Capture the cell that displays the provided text and extract its [x, y] central coordinate. 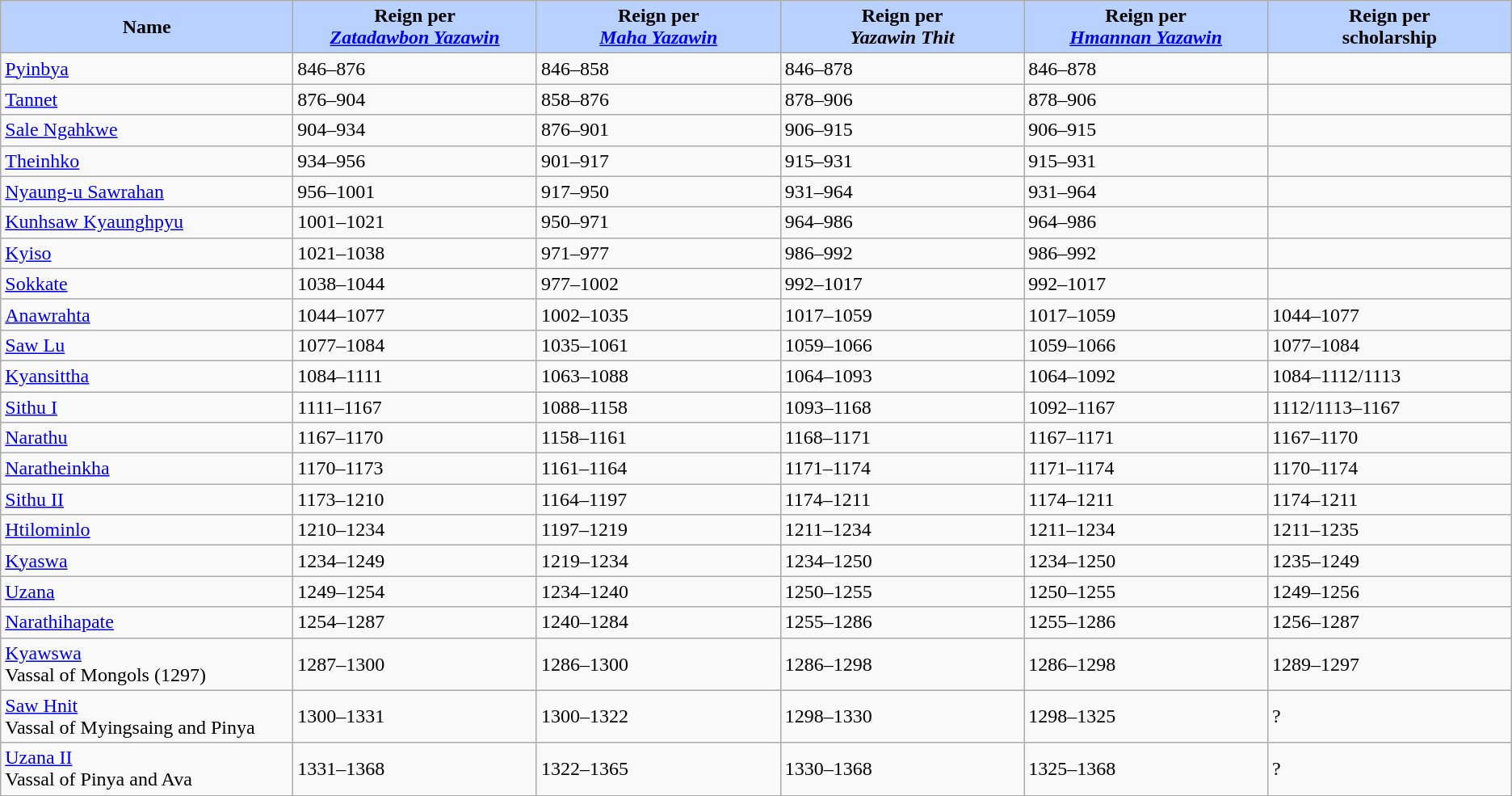
846–876 [415, 69]
1167–1171 [1146, 438]
1161–1164 [658, 469]
Theinhko [147, 161]
1173–1210 [415, 499]
1331–1368 [415, 769]
1254–1287 [415, 622]
846–858 [658, 69]
876–901 [658, 130]
858–876 [658, 99]
1210–1234 [415, 530]
1064–1093 [902, 376]
1240–1284 [658, 622]
1298–1330 [902, 716]
1021–1038 [415, 253]
1158–1161 [658, 438]
Tannet [147, 99]
Kyiso [147, 253]
934–956 [415, 161]
Narathu [147, 438]
Reign perscholarship [1390, 27]
1084–1112/1113 [1390, 376]
1234–1249 [415, 561]
Saw Hnit Vassal of Myingsaing and Pinya [147, 716]
1234–1240 [658, 592]
1300–1331 [415, 716]
Kyansittha [147, 376]
1035–1061 [658, 345]
1038–1044 [415, 284]
971–977 [658, 253]
Sithu I [147, 406]
977–1002 [658, 284]
Kyawswa Vassal of Mongols (1297) [147, 664]
901–917 [658, 161]
Narathihapate [147, 622]
1289–1297 [1390, 664]
Kunhsaw Kyaunghpyu [147, 222]
Reign perYazawin Thit [902, 27]
Reign perZatadawbon Yazawin [415, 27]
956–1001 [415, 192]
876–904 [415, 99]
1170–1174 [1390, 469]
1287–1300 [415, 664]
Anawrahta [147, 314]
1249–1254 [415, 592]
1298–1325 [1146, 716]
Sale Ngahkwe [147, 130]
Kyaswa [147, 561]
1197–1219 [658, 530]
1235–1249 [1390, 561]
1286–1300 [658, 664]
904–934 [415, 130]
1093–1168 [902, 406]
Sithu II [147, 499]
917–950 [658, 192]
Htilominlo [147, 530]
1211–1235 [1390, 530]
1170–1173 [415, 469]
1084–1111 [415, 376]
950–971 [658, 222]
Name [147, 27]
1112/1113–1167 [1390, 406]
1330–1368 [902, 769]
1002–1035 [658, 314]
1001–1021 [415, 222]
Sokkate [147, 284]
Reign perMaha Yazawin [658, 27]
Pyinbya [147, 69]
1063–1088 [658, 376]
1219–1234 [658, 561]
1092–1167 [1146, 406]
1322–1365 [658, 769]
Uzana [147, 592]
Naratheinkha [147, 469]
Saw Lu [147, 345]
1111–1167 [415, 406]
1249–1256 [1390, 592]
1256–1287 [1390, 622]
1168–1171 [902, 438]
1064–1092 [1146, 376]
Uzana II Vassal of Pinya and Ava [147, 769]
1088–1158 [658, 406]
1300–1322 [658, 716]
1164–1197 [658, 499]
1325–1368 [1146, 769]
Reign perHmannan Yazawin [1146, 27]
Nyaung-u Sawrahan [147, 192]
